Provide the (x, y) coordinate of the cell's center where the given text is located.  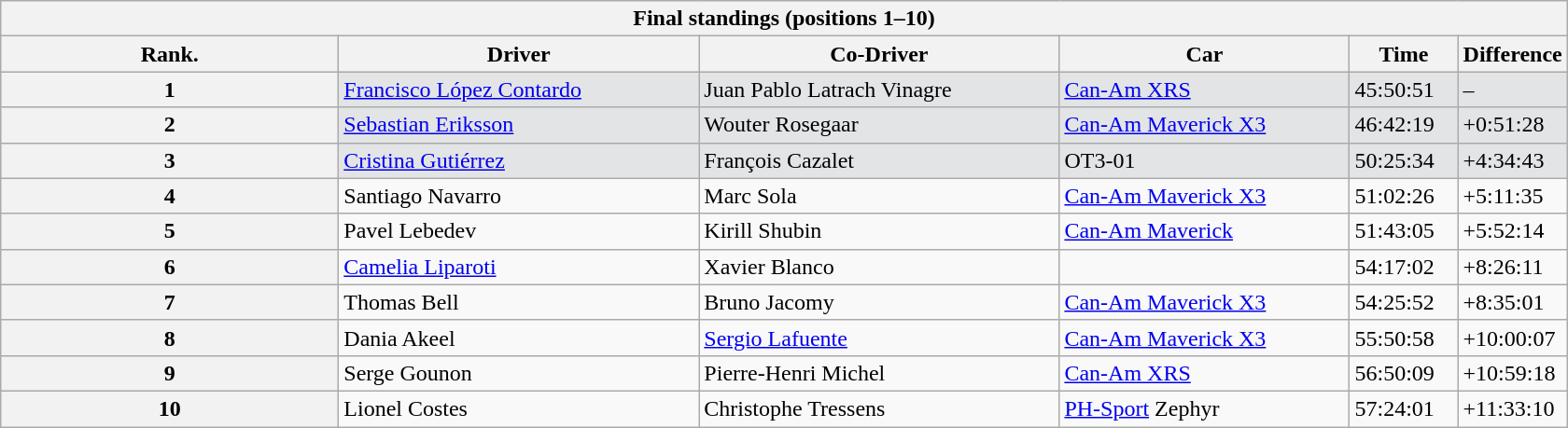
8 (170, 338)
45:50:51 (1404, 90)
PH-Sport Zephyr (1204, 408)
54:17:02 (1404, 267)
7 (170, 302)
Cristina Gutiérrez (519, 160)
Wouter Rosegaar (879, 125)
54:25:52 (1404, 302)
Marc Sola (879, 196)
Rank. (170, 54)
OT3-01 (1204, 160)
Dania Akeel (519, 338)
57:24:01 (1404, 408)
51:43:05 (1404, 231)
6 (170, 267)
+4:34:43 (1512, 160)
Sergio Lafuente (879, 338)
4 (170, 196)
Bruno Jacomy (879, 302)
+5:11:35 (1512, 196)
2 (170, 125)
Kirill Shubin (879, 231)
10 (170, 408)
3 (170, 160)
Pierre-Henri Michel (879, 373)
+10:59:18 (1512, 373)
+5:52:14 (1512, 231)
Thomas Bell (519, 302)
Juan Pablo Latrach Vinagre (879, 90)
Final standings (positions 1–10) (784, 19)
Santiago Navarro (519, 196)
51:02:26 (1404, 196)
Sebastian Eriksson (519, 125)
1 (170, 90)
Can-Am Maverick (1204, 231)
50:25:34 (1404, 160)
56:50:09 (1404, 373)
9 (170, 373)
Driver (519, 54)
5 (170, 231)
Lionel Costes (519, 408)
+8:35:01 (1512, 302)
Christophe Tressens (879, 408)
Xavier Blanco (879, 267)
François Cazalet (879, 160)
46:42:19 (1404, 125)
– (1512, 90)
Co-Driver (879, 54)
Car (1204, 54)
Time (1404, 54)
+11:33:10 (1512, 408)
Pavel Lebedev (519, 231)
Francisco López Contardo (519, 90)
+8:26:11 (1512, 267)
Camelia Liparoti (519, 267)
+0:51:28 (1512, 125)
Serge Gounon (519, 373)
Difference (1512, 54)
+10:00:07 (1512, 338)
55:50:58 (1404, 338)
